Capture the cell that displays the provided text and extract its (x, y) central coordinate. 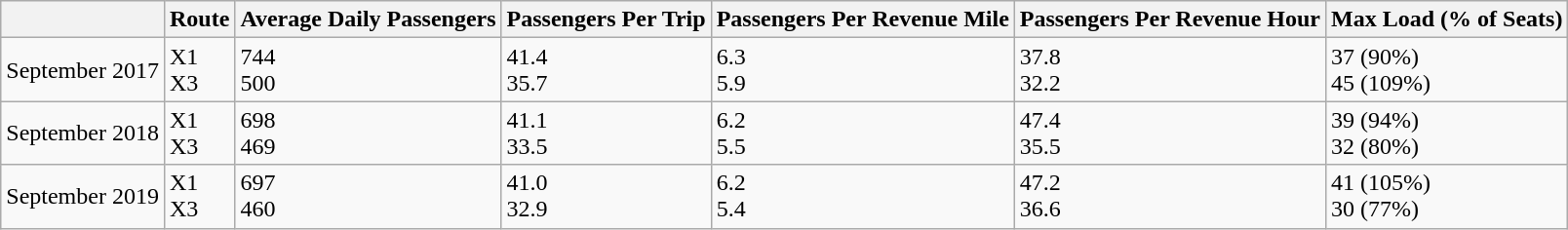
Passengers Per Revenue Hour (1170, 19)
697460 (369, 197)
Passengers Per Trip (607, 19)
47.435.5 (1170, 133)
Route (199, 19)
744500 (369, 70)
6.25.4 (862, 197)
37.832.2 (1170, 70)
37 (90%)45 (109%) (1447, 70)
41.435.7 (607, 70)
47.236.6 (1170, 197)
6.25.5 (862, 133)
698469 (369, 133)
41.133.5 (607, 133)
Max Load (% of Seats) (1447, 19)
6.35.9 (862, 70)
39 (94%)32 (80%) (1447, 133)
Passengers Per Revenue Mile (862, 19)
Average Daily Passengers (369, 19)
41 (105%)30 (77%) (1447, 197)
September 2017 (83, 70)
41.032.9 (607, 197)
September 2018 (83, 133)
September 2019 (83, 197)
